Find where the given text appears and provide that cell's center as (x, y) coordinate. 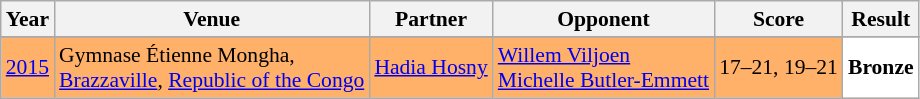
Score (778, 19)
Willem Viljoen Michelle Butler-Emmett (604, 68)
2015 (28, 68)
Bronze (881, 68)
Result (881, 19)
Opponent (604, 19)
Venue (212, 19)
Year (28, 19)
Hadia Hosny (430, 68)
Gymnase Étienne Mongha,Brazzaville, Republic of the Congo (212, 68)
Partner (430, 19)
17–21, 19–21 (778, 68)
